Pinpoint the cell where the given text exists, returning its [x, y] midpoint coordinate. 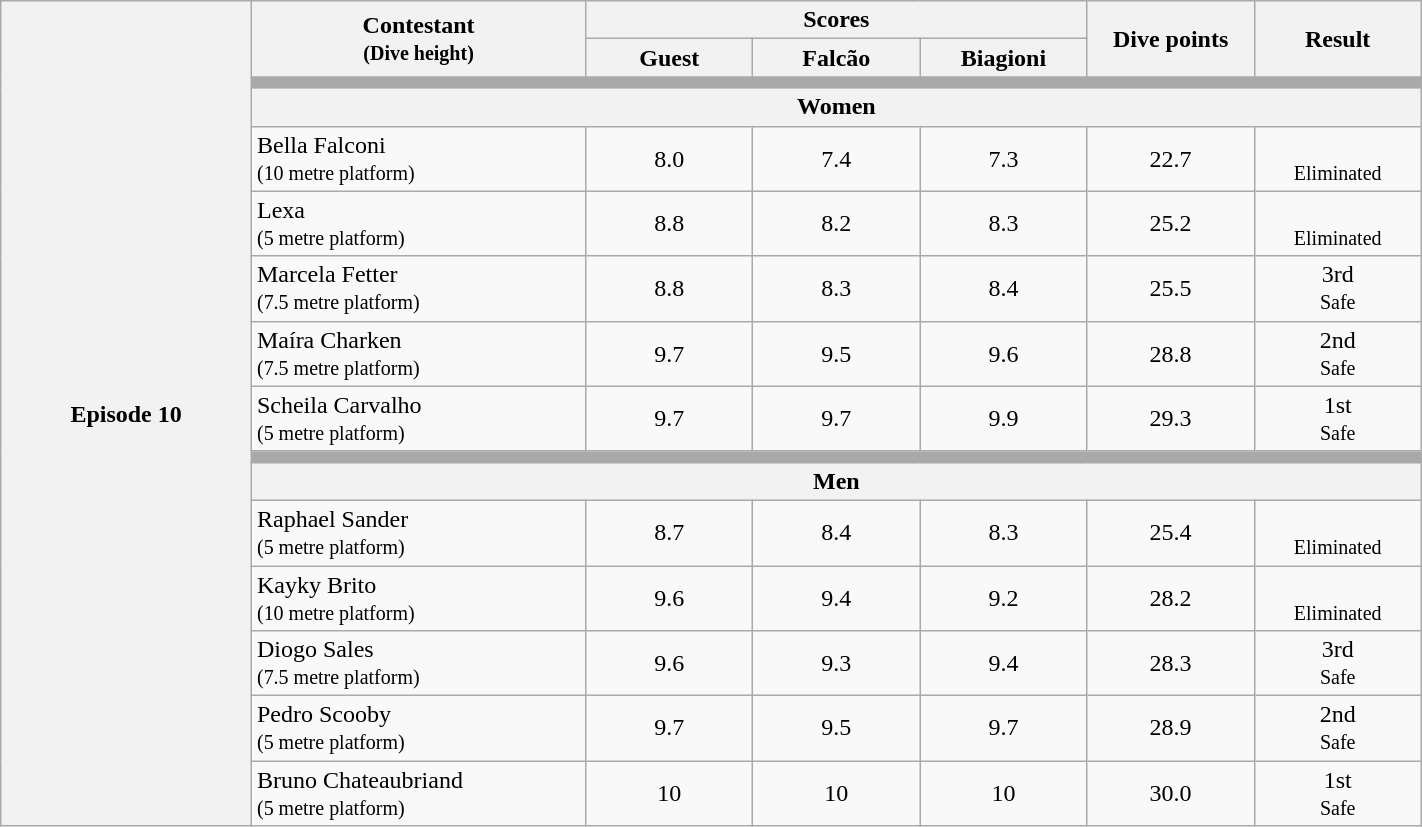
Marcela Fetter(7.5 metre platform) [418, 288]
Maíra Charken(7.5 metre platform) [418, 354]
22.7 [1170, 158]
8.2 [836, 224]
25.4 [1170, 532]
7.4 [836, 158]
Kayky Brito(10 metre platform) [418, 598]
28.3 [1170, 664]
Scheila Carvalho(5 metre platform) [418, 418]
Falcão [836, 58]
28.2 [1170, 598]
Scores [836, 20]
Result [1338, 39]
9.2 [1004, 598]
Bella Falconi(10 metre platform) [418, 158]
25.2 [1170, 224]
Women [836, 107]
Diogo Sales(7.5 metre platform) [418, 664]
Contestant(Dive height) [418, 39]
25.5 [1170, 288]
9.9 [1004, 418]
29.3 [1170, 418]
Episode 10 [126, 414]
Pedro Scooby(5 metre platform) [418, 728]
Biagioni [1004, 58]
7.3 [1004, 158]
Guest [670, 58]
8.0 [670, 158]
Men [836, 481]
Dive points [1170, 39]
8.7 [670, 532]
28.9 [1170, 728]
9.3 [836, 664]
Raphael Sander(5 metre platform) [418, 532]
Lexa(5 metre platform) [418, 224]
28.8 [1170, 354]
Bruno Chateaubriand(5 metre platform) [418, 794]
30.0 [1170, 794]
